Return the [X, Y] coordinate for the center point of the cell that contains the specified text.  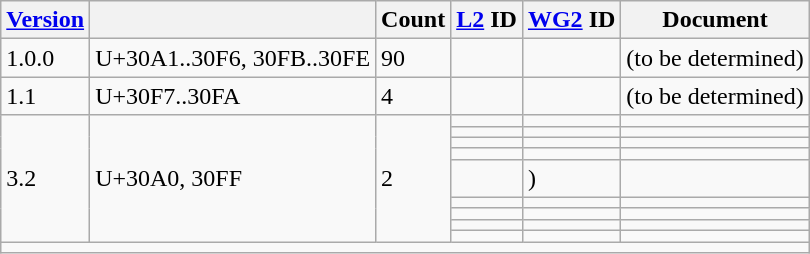
90 [414, 58]
U+30A0, 30FF [233, 178]
2 [414, 178]
U+30F7..30FA [233, 96]
L2 ID [487, 20]
1.0.0 [46, 58]
Version [46, 20]
Count [414, 20]
4 [414, 96]
Document [715, 20]
U+30A1..30F6, 30FB..30FE [233, 58]
1.1 [46, 96]
WG2 ID [571, 20]
) [571, 178]
3.2 [46, 178]
